Search for the cell housing the specified text and yield its (X, Y) center coordinate. 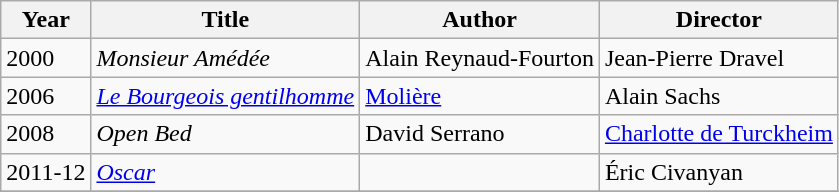
Oscar (226, 172)
Le Bourgeois gentilhomme (226, 96)
Alain Sachs (718, 96)
Charlotte de Turckheim (718, 134)
2000 (46, 58)
Alain Reynaud-Fourton (480, 58)
2011-12 (46, 172)
Molière (480, 96)
Director (718, 20)
Title (226, 20)
David Serrano (480, 134)
2006 (46, 96)
Éric Civanyan (718, 172)
Monsieur Amédée (226, 58)
Open Bed (226, 134)
Author (480, 20)
Year (46, 20)
2008 (46, 134)
Jean-Pierre Dravel (718, 58)
